Output the [x, y] coordinate of the center of the cell containing the given text.  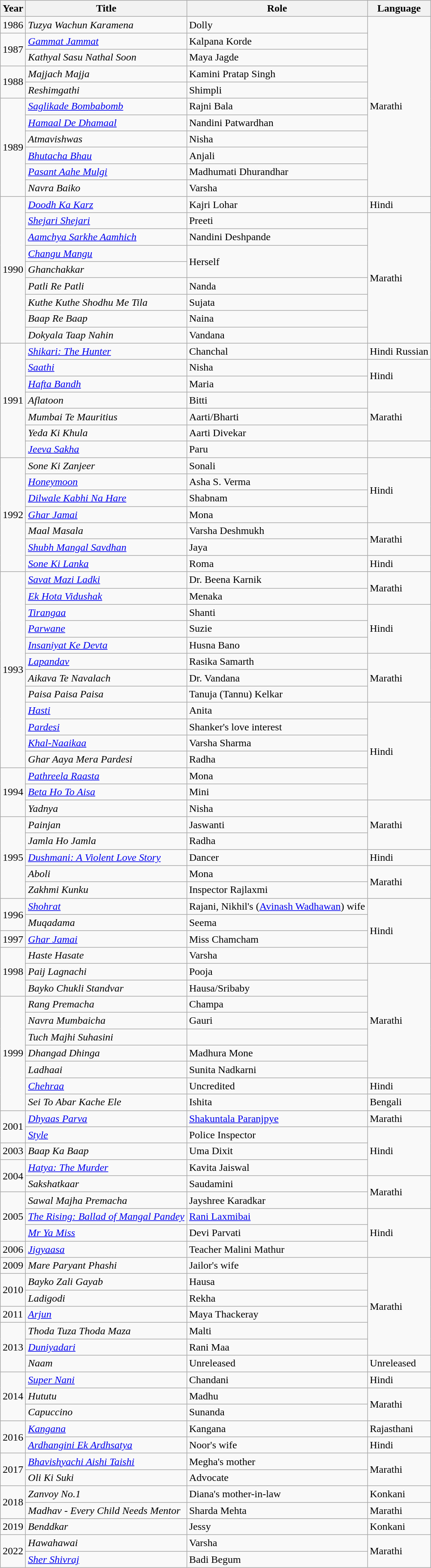
Sakshatkaar [106, 1184]
Navra Baiko [106, 188]
Mini [277, 792]
Kajri Lohar [277, 205]
2001 [13, 1127]
Shohrat [106, 906]
Shakuntala Paranjpye [277, 1119]
Shikari: The Hunter [106, 351]
Hawahawai [106, 1543]
Style [106, 1135]
Herself [277, 262]
2013 [13, 1347]
Jayshree Karadkar [277, 1200]
Ghar Aaya Mera Pardesi [106, 760]
Pardesi [106, 727]
Dhyaas Parva [106, 1119]
Jigyaasa [106, 1249]
Ladigodi [106, 1298]
Madhura Mone [277, 1053]
1992 [13, 514]
Dancer [277, 857]
Insaniyat Ke Devta [106, 645]
Sharda Mehta [277, 1510]
2006 [13, 1249]
Pooja [277, 971]
Majjach Majja [106, 74]
Madhav - Every Child Needs Mentor [106, 1510]
2005 [13, 1216]
Madhumati Dhurandhar [277, 172]
Mare Paryant Phashi [106, 1266]
2009 [13, 1266]
Sawal Majha Premacha [106, 1200]
Uma Dixit [277, 1151]
Suzie [277, 629]
Parwane [106, 629]
Dilwale Kabhi Na Hare [106, 498]
Mumbai Te Mauritius [106, 416]
Patli Re Patli [106, 286]
2003 [13, 1151]
Kalpana Korde [277, 41]
Anjali [277, 155]
Shejari Shejari [106, 221]
Bhutacha Bhau [106, 155]
Baap Re Baap [106, 319]
Uncredited [277, 1086]
Ghanchakkar [106, 270]
Bengali [399, 1102]
Devi Parvati [277, 1233]
1987 [13, 49]
Preeti [277, 221]
Badi Begum [277, 1559]
Sei To Abar Kache Ele [106, 1102]
2017 [13, 1469]
Sone Ki Zanjeer [106, 465]
Thoda Tuza Thoda Maza [106, 1331]
2018 [13, 1502]
Saglikade Bombabomb [106, 106]
Ardhangini Ek Ardhsatya [106, 1445]
Tuzya Wachun Karamena [106, 25]
Gammat Jammat [106, 41]
Ladhaai [106, 1070]
Haste Hasate [106, 955]
2014 [13, 1396]
Megha's mother [277, 1461]
Chanchal [277, 351]
Naina [277, 319]
Maya Jagde [277, 57]
1995 [13, 857]
Nandini Patwardhan [277, 123]
Yadnya [106, 808]
Nandini Deshpande [277, 237]
Inspector Rajlaxmi [277, 890]
1999 [13, 1053]
Kamini Pratap Singh [277, 74]
Lapandav [106, 661]
Gauri [277, 1021]
Husna Bano [277, 645]
Rani Maa [277, 1347]
Hatya: The Murder [106, 1167]
Jamla Ho Jamla [106, 841]
Aarti/Bharti [277, 416]
Atmavishwas [106, 139]
Noor's wife [277, 1445]
Maria [277, 384]
Aikava Te Navalach [106, 678]
Hututu [106, 1396]
Zakhmi Kunku [106, 890]
Super Nani [106, 1380]
2016 [13, 1437]
Maya Thackeray [277, 1315]
2022 [13, 1551]
Rani Laxmibai [277, 1216]
Tanuja (Tannu) Kelkar [277, 694]
Dokyala Taap Nahin [106, 335]
Dr. Beena Karnik [277, 580]
Shanti [277, 612]
Capuccino [106, 1412]
1986 [13, 25]
Naam [106, 1363]
Teacher Malini Mathur [277, 1249]
Muqadama [106, 923]
Rajani, Nikhil's (Avinash Wadhawan) wife [277, 906]
Aboli [106, 874]
Language [399, 9]
The Rising: Ballad of Mangal Pandey [106, 1216]
Bayko Chukli Standvar [106, 988]
Seema [277, 923]
Navra Mumbaicha [106, 1021]
Jessy [277, 1527]
Shanker's love interest [277, 727]
Mr Ya Miss [106, 1233]
Sunita Nadkarni [277, 1070]
Hausa [277, 1282]
Title [106, 9]
Year [13, 9]
Anita [277, 710]
Chandani [277, 1380]
2011 [13, 1315]
Rang Premacha [106, 1004]
Aflatoon [106, 400]
Sujata [277, 302]
Shubh Mangal Savdhan [106, 547]
Jeeva Sakha [106, 449]
Rasika Samarth [277, 661]
2010 [13, 1290]
Ek Hota Vidushak [106, 596]
Doodh Ka Karz [106, 205]
Dushmani: A Violent Love Story [106, 857]
Malti [277, 1331]
Paru [277, 449]
Saudamini [277, 1184]
Baap Ka Baap [106, 1151]
Role [277, 9]
Bitti [277, 400]
Advocate [277, 1478]
Arjun [106, 1315]
Jaswanti [277, 825]
Painjan [106, 825]
Hausa/Sribaby [277, 988]
Vandana [277, 335]
Paisa Paisa Paisa [106, 694]
2019 [13, 1527]
1998 [13, 971]
Kathyal Sasu Nathal Soon [106, 57]
Shabnam [277, 498]
1993 [13, 670]
Duniyadari [106, 1347]
1997 [13, 939]
Rajni Bala [277, 106]
Sunanda [277, 1412]
Dhangad Dhinga [106, 1053]
1989 [13, 147]
Oli Ki Suki [106, 1478]
1988 [13, 82]
Aamchya Sarkhe Aamhich [106, 237]
Pathreela Raasta [106, 776]
2004 [13, 1176]
Pasant Aahe Mulgi [106, 172]
Jaya [277, 547]
Rajasthani [399, 1429]
Hasti [106, 710]
Sone Ki Lanka [106, 564]
Rekha [277, 1298]
Varsha Deshmukh [277, 531]
1994 [13, 792]
Saathi [106, 368]
Bayko Zali Gayab [106, 1282]
Roma [277, 564]
Reshimgathi [106, 90]
Madhu [277, 1396]
Hindi Russian [399, 351]
Tuch Majhi Suhasini [106, 1037]
Sher Shivraj [106, 1559]
Changu Mangu [106, 253]
Bhavishyachi Aishi Taishi [106, 1461]
Asha S. Verma [277, 482]
Hafta Bandh [106, 384]
Kuthe Kuthe Shodhu Me Tila [106, 302]
Honeymoon [106, 482]
Hamaal De Dhamaal [106, 123]
1991 [13, 400]
Dr. Vandana [277, 678]
Kavita Jaiswal [277, 1167]
Jailor's wife [277, 1266]
Diana's mother-in-law [277, 1494]
Sonali [277, 465]
Maal Masala [106, 531]
Police Inspector [277, 1135]
Yeda Ki Khula [106, 433]
Beta Ho To Aisa [106, 792]
1990 [13, 270]
1996 [13, 914]
Chehraa [106, 1086]
Tirangaa [106, 612]
Savat Mazi Ladki [106, 580]
Aarti Divekar [277, 433]
Ishita [277, 1102]
Benddkar [106, 1527]
Nanda [277, 286]
Champa [277, 1004]
Paij Lagnachi [106, 971]
Khal-Naaikaa [106, 743]
Varsha Sharma [277, 743]
Shimpli [277, 90]
Miss Chamcham [277, 939]
Zanvoy No.1 [106, 1494]
Menaka [277, 596]
Dolly [277, 25]
